Search for the cell housing the specified text and yield its (x, y) center coordinate. 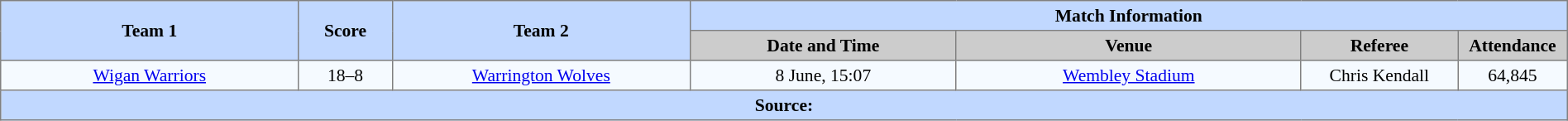
Attendance (1513, 46)
Wigan Warriors (150, 75)
8 June, 15:07 (823, 75)
18–8 (346, 75)
Venue (1128, 46)
Warrington Wolves (541, 75)
Score (346, 31)
Date and Time (823, 46)
Team 1 (150, 31)
Wembley Stadium (1128, 75)
Source: (784, 105)
Referee (1379, 46)
Team 2 (541, 31)
64,845 (1513, 75)
Match Information (1128, 16)
Chris Kendall (1379, 75)
